From the cell containing the given text, extract its center point as [X, Y] coordinate. 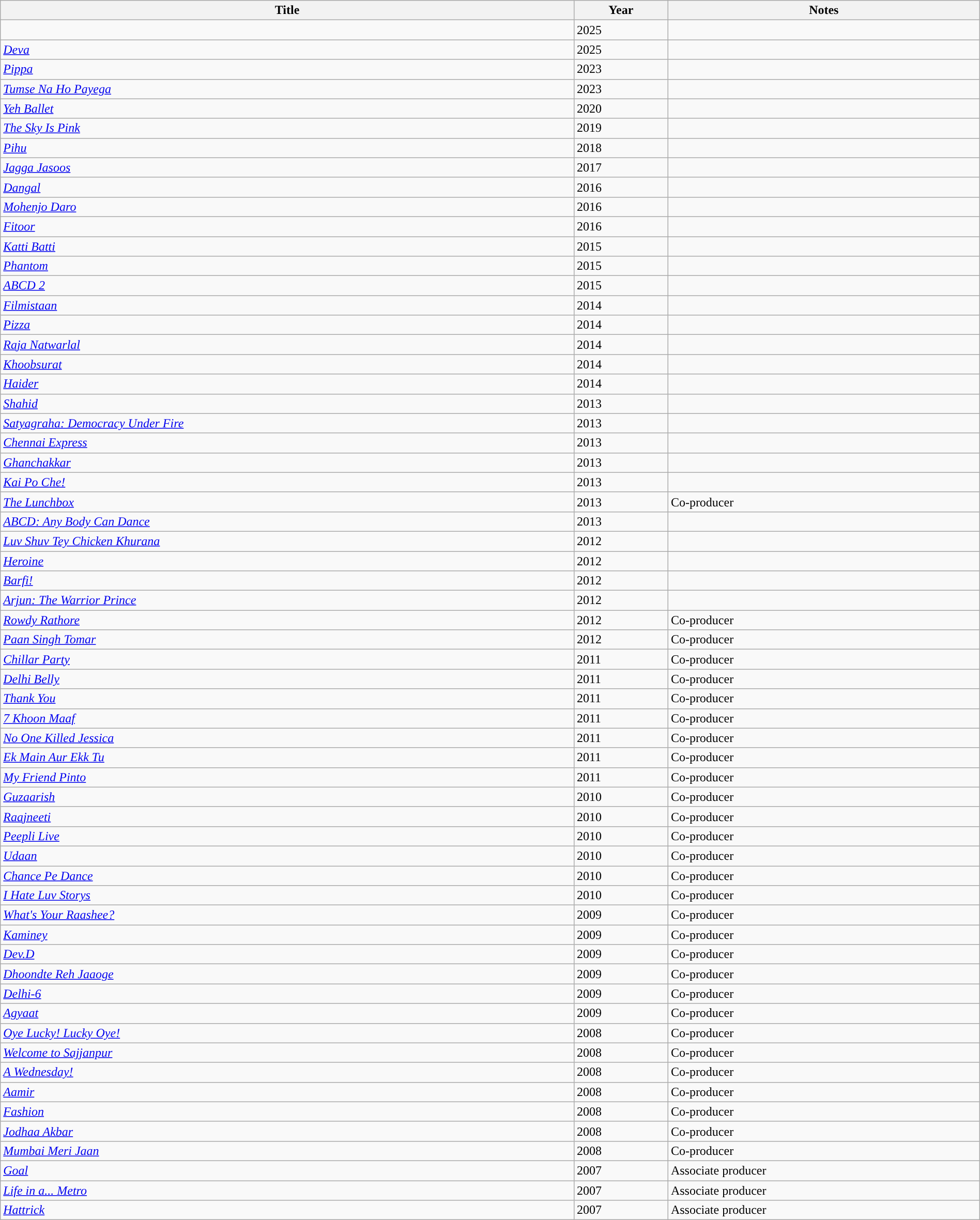
Pihu [287, 148]
Dhoondte Reh Jaaoge [287, 974]
Life in a... Metro [287, 1190]
Notes [824, 10]
Deva [287, 50]
Peepli Live [287, 836]
Ek Main Aur Ekk Tu [287, 758]
Shahid [287, 404]
The Lunchbox [287, 502]
Mumbai Meri Jaan [287, 1151]
Katti Batti [287, 246]
Satyagraha: Democracy Under Fire [287, 423]
2017 [621, 167]
Chennai Express [287, 443]
Jodhaa Akbar [287, 1131]
Filmistaan [287, 305]
Aamir [287, 1092]
Pippa [287, 69]
Kai Po Che! [287, 482]
Arjun: The Warrior Prince [287, 600]
Phantom [287, 266]
Paan Singh Tomar [287, 640]
Delhi Belly [287, 679]
Chance Pe Dance [287, 876]
2020 [621, 109]
Yeh Ballet [287, 109]
The Sky Is Pink [287, 128]
ABCD: Any Body Can Dance [287, 521]
Thank You [287, 699]
Luv Shuv Tey Chicken Khurana [287, 541]
Guzaarish [287, 797]
What's Your Raashee? [287, 915]
Oye Lucky! Lucky Oye! [287, 1033]
Goal [287, 1170]
Kaminey [287, 935]
2018 [621, 148]
Year [621, 10]
Raja Natwarlal [287, 345]
Pizza [287, 325]
A Wednesday! [287, 1072]
Delhi-6 [287, 994]
I Hate Luv Storys [287, 895]
Khoobsurat [287, 364]
Hattrick [287, 1210]
Chillar Party [287, 659]
No One Killed Jessica [287, 738]
7 Khoon Maaf [287, 718]
Fashion [287, 1111]
Jagga Jasoos [287, 167]
Dangal [287, 187]
Title [287, 10]
Haider [287, 384]
Agyaat [287, 1013]
Fitoor [287, 226]
Raajneeti [287, 816]
Welcome to Sajjanpur [287, 1053]
Barfi! [287, 581]
Rowdy Rathore [287, 620]
Udaan [287, 856]
My Friend Pinto [287, 777]
Mohenjo Daro [287, 207]
Heroine [287, 561]
ABCD 2 [287, 286]
2019 [621, 128]
Ghanchakkar [287, 462]
Tumse Na Ho Payega [287, 89]
Dev.D [287, 954]
